Search for the cell housing the specified text and yield its (X, Y) center coordinate. 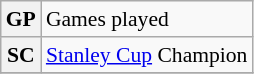
SC (21, 55)
GP (21, 19)
Stanley Cup Champion (147, 55)
Games played (147, 19)
